Search for the cell housing the specified text and yield its (x, y) center coordinate. 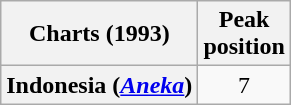
7 (244, 85)
Peakposition (244, 34)
Indonesia (Aneka) (100, 85)
Charts (1993) (100, 34)
